Pinpoint the cell where the given text exists, returning its (x, y) midpoint coordinate. 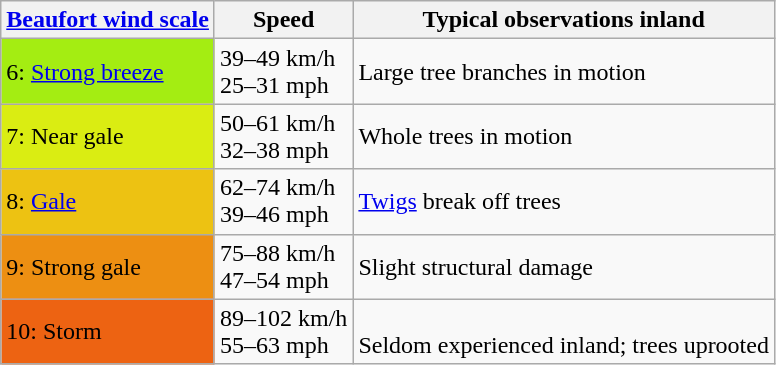
Whole trees in motion (564, 136)
Seldom experienced inland; trees uprooted (564, 332)
62–74 km/h39–46 mph (283, 202)
Beaufort wind scale (108, 20)
Large tree branches in motion (564, 72)
8: Gale (108, 202)
Typical observations inland (564, 20)
89–102 km/h55–63 mph (283, 332)
7: Near gale (108, 136)
6: Strong breeze (108, 72)
39–49 km/h25–31 mph (283, 72)
9: Strong gale (108, 266)
50–61 km/h32–38 mph (283, 136)
10: Storm (108, 332)
Slight structural damage (564, 266)
75–88 km/h47–54 mph (283, 266)
Speed (283, 20)
Twigs break off trees (564, 202)
